Pinpoint the cell where the given text exists, returning its [X, Y] midpoint coordinate. 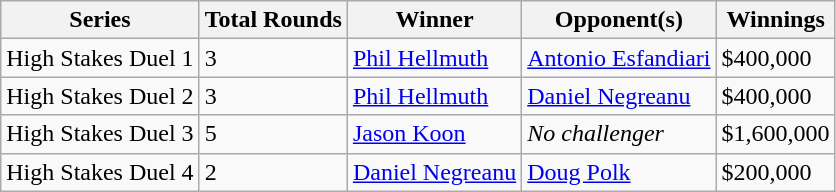
2 [273, 172]
Jason Koon [434, 134]
High Stakes Duel 1 [100, 58]
Antonio Esfandiari [619, 58]
High Stakes Duel 3 [100, 134]
Doug Polk [619, 172]
$1,600,000 [776, 134]
No challenger [619, 134]
Opponent(s) [619, 20]
High Stakes Duel 4 [100, 172]
Series [100, 20]
High Stakes Duel 2 [100, 96]
Total Rounds [273, 20]
Winner [434, 20]
$200,000 [776, 172]
5 [273, 134]
Winnings [776, 20]
